Locate the cell with the specified text and output its [X, Y] center coordinate. 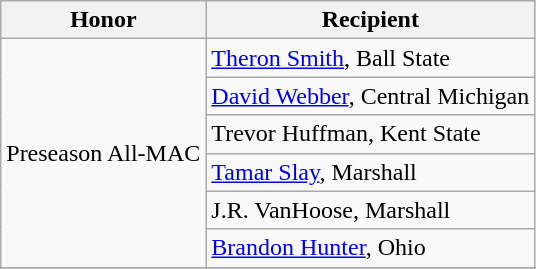
Tamar Slay, Marshall [370, 172]
Brandon Hunter, Ohio [370, 248]
Trevor Huffman, Kent State [370, 134]
Recipient [370, 20]
J.R. VanHoose, Marshall [370, 210]
Preseason All-MAC [104, 153]
Theron Smith, Ball State [370, 58]
David Webber, Central Michigan [370, 96]
Honor [104, 20]
